From the cell containing the given text, extract its center point as (X, Y) coordinate. 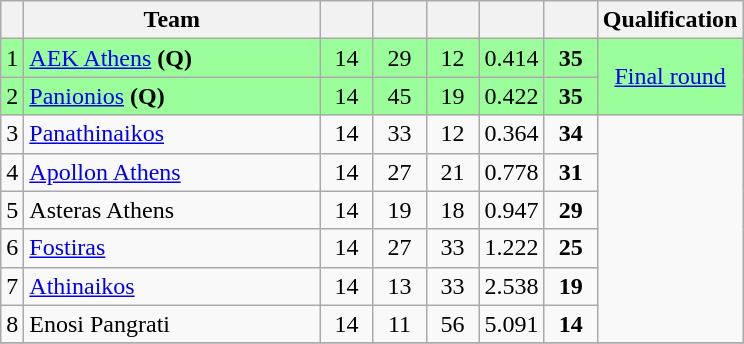
Team (172, 20)
Qualification (670, 20)
34 (570, 134)
0.947 (512, 210)
2.538 (512, 286)
11 (400, 324)
Athinaikos (172, 286)
Panionios (Q) (172, 96)
13 (400, 286)
1.222 (512, 248)
Panathinaikos (172, 134)
0.422 (512, 96)
Apollon Athens (172, 172)
0.364 (512, 134)
3 (12, 134)
5 (12, 210)
0.778 (512, 172)
45 (400, 96)
Fostiras (172, 248)
4 (12, 172)
18 (452, 210)
Enosi Pangrati (172, 324)
0.414 (512, 58)
2 (12, 96)
Final round (670, 77)
31 (570, 172)
1 (12, 58)
8 (12, 324)
25 (570, 248)
7 (12, 286)
AEK Athens (Q) (172, 58)
Asteras Athens (172, 210)
5.091 (512, 324)
6 (12, 248)
21 (452, 172)
56 (452, 324)
